Return (x, y) of the center of cell containing provided text 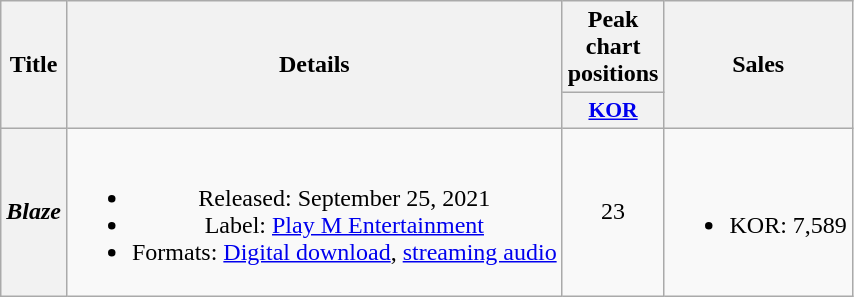
Sales (758, 65)
Peak chart positions (613, 47)
KOR (613, 111)
Title (34, 65)
KOR: 7,589 (758, 212)
Released: September 25, 2021Label: Play M EntertainmentFormats: Digital download, streaming audio (314, 212)
Blaze (34, 212)
Details (314, 65)
23 (613, 212)
